Capture the cell that displays the provided text and extract its [x, y] central coordinate. 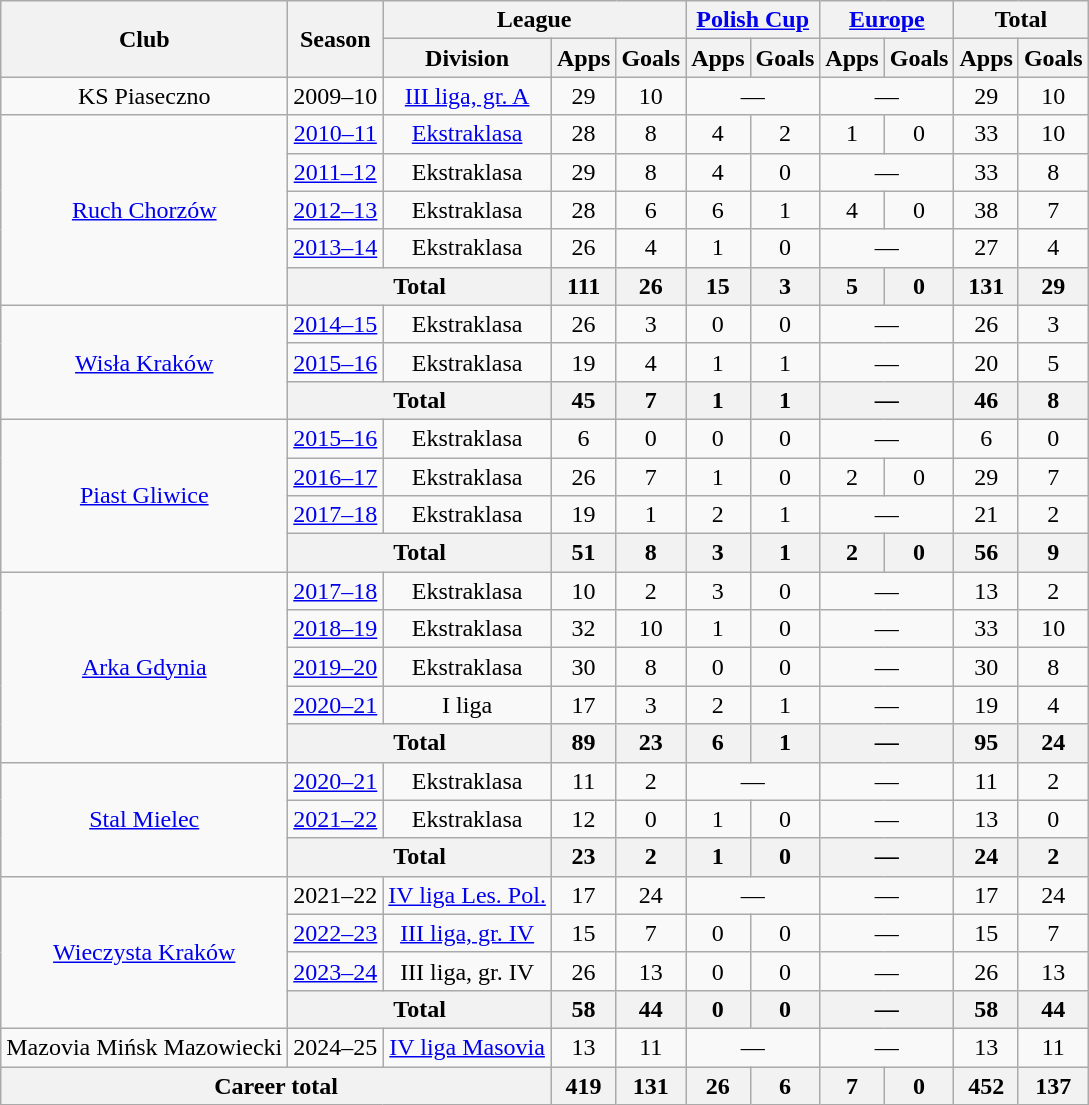
III liga, gr. A [468, 96]
KS Piaseczno [144, 96]
2010–11 [336, 134]
56 [986, 553]
Polish Cup [753, 20]
2023–24 [336, 971]
452 [986, 1085]
12 [583, 819]
2014–15 [336, 324]
IV liga Masovia [468, 1047]
Arka Gdynia [144, 667]
2016–17 [336, 477]
46 [986, 400]
32 [583, 629]
95 [986, 743]
Season [336, 39]
2011–12 [336, 172]
20 [986, 362]
2018–19 [336, 629]
45 [583, 400]
2013–14 [336, 248]
2009–10 [336, 96]
Mazovia Mińsk Mazowiecki [144, 1047]
21 [986, 515]
89 [583, 743]
419 [583, 1085]
111 [583, 286]
9 [1053, 553]
Wisła Kraków [144, 362]
38 [986, 210]
Piast Gliwice [144, 495]
I liga [468, 705]
Career total [276, 1085]
2012–13 [336, 210]
Club [144, 39]
51 [583, 553]
137 [1053, 1085]
IV liga Les. Pol. [468, 895]
League [534, 20]
2024–25 [336, 1047]
2019–20 [336, 667]
Ruch Chorzów [144, 210]
Wieczysta Kraków [144, 952]
Stal Mielec [144, 819]
Europe [887, 20]
27 [986, 248]
2022–23 [336, 933]
Division [468, 58]
